Identify which cell holds the provided text, then report its (x, y) central coordinate. 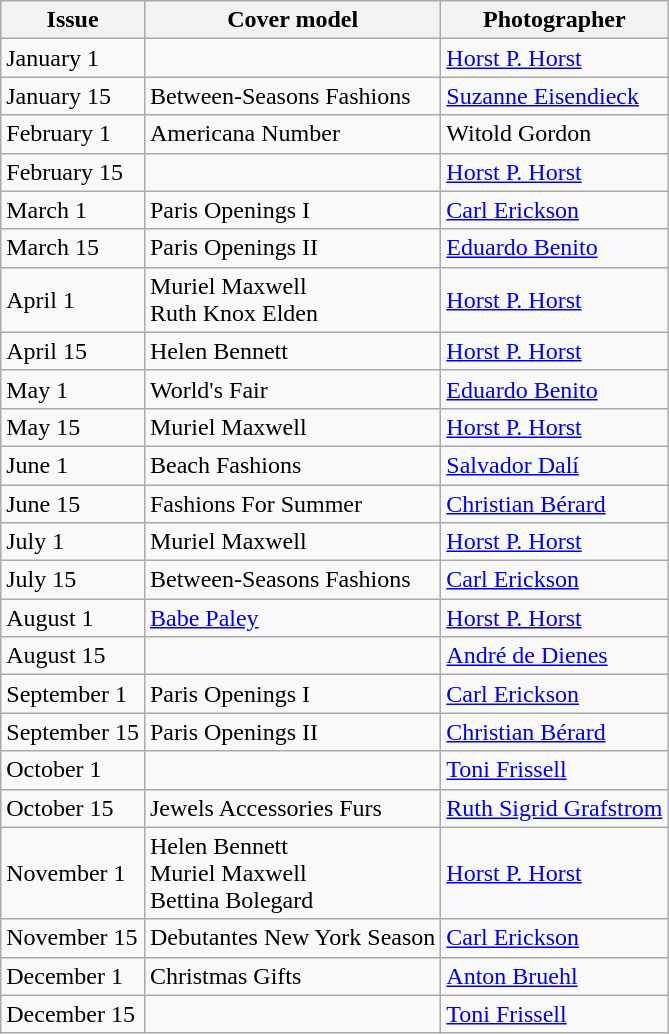
December 15 (73, 1014)
Salvador Dalí (554, 465)
April 1 (73, 300)
October 15 (73, 808)
Anton Bruehl (554, 976)
October 1 (73, 770)
June 1 (73, 465)
Witold Gordon (554, 134)
November 15 (73, 938)
Debutantes New York Season (292, 938)
Ruth Sigrid Grafstrom (554, 808)
June 15 (73, 503)
January 15 (73, 96)
November 1 (73, 873)
May 15 (73, 427)
August 1 (73, 618)
Beach Fashions (292, 465)
Americana Number (292, 134)
August 15 (73, 656)
Babe Paley (292, 618)
World's Fair (292, 389)
July 1 (73, 542)
Muriel MaxwellRuth Knox Elden (292, 300)
February 15 (73, 172)
July 15 (73, 580)
September 1 (73, 694)
February 1 (73, 134)
March 1 (73, 210)
Suzanne Eisendieck (554, 96)
Photographer (554, 20)
Issue (73, 20)
Christmas Gifts (292, 976)
April 15 (73, 351)
March 15 (73, 248)
January 1 (73, 58)
September 15 (73, 732)
Jewels Accessories Furs (292, 808)
Cover model (292, 20)
Fashions For Summer (292, 503)
May 1 (73, 389)
André de Dienes (554, 656)
Helen Bennett (292, 351)
Helen BennettMuriel MaxwellBettina Bolegard (292, 873)
December 1 (73, 976)
